Extract the (X, Y) coordinate from the center of the cell holding the provided text.  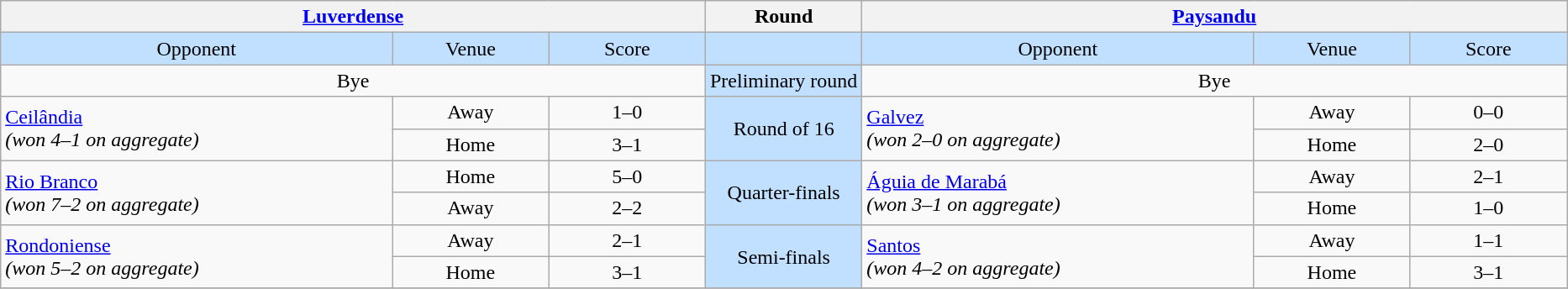
2–0 (1488, 144)
Águia de Marabá(won 3–1 on aggregate) (1058, 192)
Galvez(won 2–0 on aggregate) (1058, 129)
Ceilândia(won 4–1 on aggregate) (197, 129)
Quarter-finals (783, 192)
Round (783, 17)
Round of 16 (783, 129)
Rondoniense(won 5–2 on aggregate) (197, 256)
Preliminary round (783, 81)
Paysandu (1215, 17)
Semi-finals (783, 256)
Rio Branco(won 7–2 on aggregate) (197, 192)
0–0 (1488, 113)
2–2 (627, 208)
Luverdense (353, 17)
Santos(won 4–2 on aggregate) (1058, 256)
5–0 (627, 176)
1–1 (1488, 240)
